Find where the given text appears and provide that cell's center as (X, Y) coordinate. 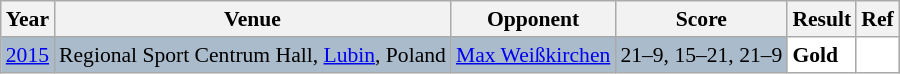
Opponent (533, 19)
Regional Sport Centrum Hall, Lubin, Poland (252, 55)
21–9, 15–21, 21–9 (701, 55)
Max Weißkirchen (533, 55)
Year (28, 19)
Result (822, 19)
Gold (822, 55)
Ref (877, 19)
Venue (252, 19)
2015 (28, 55)
Score (701, 19)
